Return the [x, y] coordinate for the center point of the cell that contains the specified text.  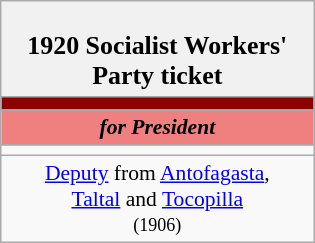
1920 Socialist Workers' Party ticket [158, 49]
Deputy from Antofagasta,Taltal and Tocopilla(1906) [158, 200]
for President [158, 128]
